Scan for the cell matching the given text and deliver its [X, Y] coordinate at center. 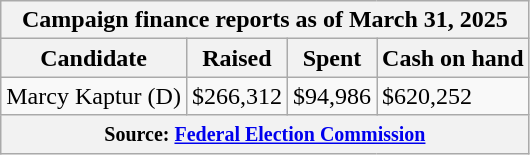
Cash on hand [453, 58]
$620,252 [453, 96]
Raised [236, 58]
Campaign finance reports as of March 31, 2025 [265, 20]
Source: Federal Election Commission [265, 134]
$266,312 [236, 96]
Marcy Kaptur (D) [94, 96]
$94,986 [332, 96]
Spent [332, 58]
Candidate [94, 58]
